Determine the [x, y] coordinate at the center of the cell enclosing the given text.  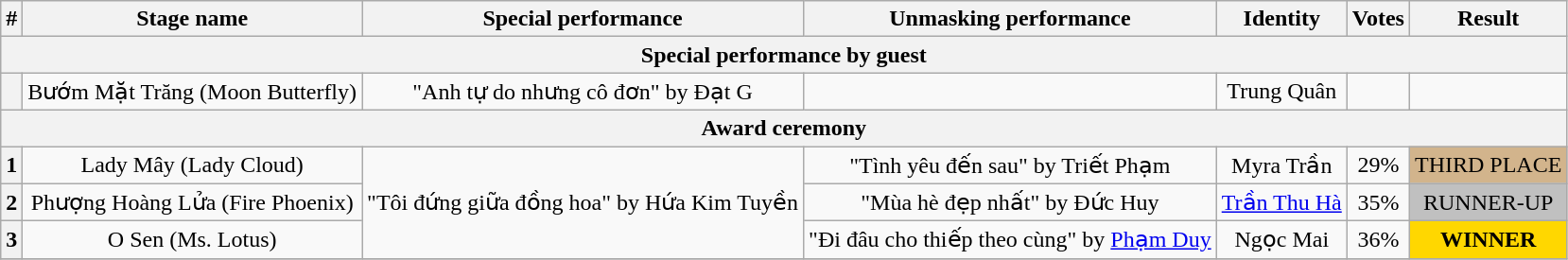
Stage name [193, 19]
Votes [1378, 19]
1 [11, 165]
35% [1378, 202]
# [11, 19]
Award ceremony [784, 128]
"Tình yêu đến sau" by Triết Phạm [1010, 165]
O Sen (Ms. Lotus) [193, 240]
Trung Quân [1281, 92]
Phượng Hoàng Lửa (Fire Phoenix) [193, 202]
"Tôi đứng giữa đồng hoa" by Hứa Kim Tuyền [583, 202]
Myra Trần [1281, 165]
RUNNER-UP [1488, 202]
Bướm Mặt Trăng (Moon Butterfly) [193, 92]
Lady Mây (Lady Cloud) [193, 165]
3 [11, 240]
Identity [1281, 19]
Result [1488, 19]
Special performance [583, 19]
"Anh tự do nhưng cô đơn" by Đạt G [583, 92]
36% [1378, 240]
2 [11, 202]
"Mùa hè đẹp nhất" by Đức Huy [1010, 202]
Special performance by guest [784, 55]
29% [1378, 165]
Unmasking performance [1010, 19]
Ngọc Mai [1281, 240]
WINNER [1488, 240]
THIRD PLACE [1488, 165]
Trần Thu Hà [1281, 202]
"Đi đâu cho thiếp theo cùng" by Phạm Duy [1010, 240]
